Find where the given text appears and provide that cell's center as [X, Y] coordinate. 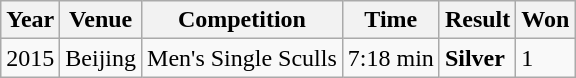
Result [477, 20]
Silver [477, 58]
Year [30, 20]
1 [546, 58]
Beijing [101, 58]
Men's Single Sculls [242, 58]
Competition [242, 20]
Won [546, 20]
2015 [30, 58]
Time [390, 20]
7:18 min [390, 58]
Venue [101, 20]
